Return [X, Y] of the center of cell containing provided text 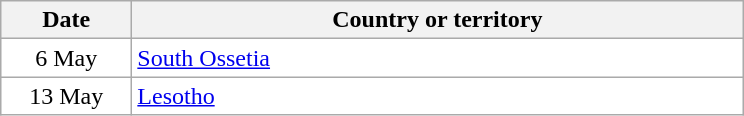
6 May [66, 58]
Country or territory [438, 20]
Lesotho [438, 96]
13 May [66, 96]
South Ossetia [438, 58]
Date [66, 20]
